Return [x, y] of the center of cell containing provided text 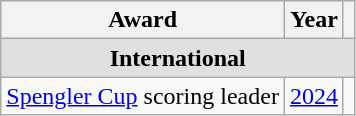
Year [314, 20]
Award [143, 20]
International [178, 58]
Spengler Cup scoring leader [143, 96]
2024 [314, 96]
